Locate the cell with the specified text and output its [X, Y] center coordinate. 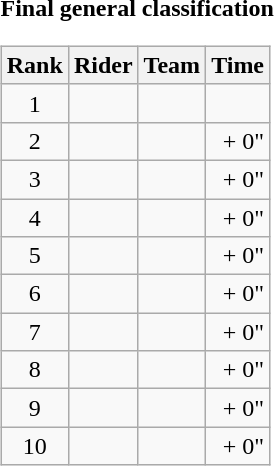
7 [34, 332]
8 [34, 370]
Rank [34, 65]
5 [34, 256]
2 [34, 141]
3 [34, 179]
10 [34, 446]
Rider [103, 65]
Team [172, 65]
9 [34, 408]
1 [34, 103]
6 [34, 294]
Time [238, 65]
4 [34, 217]
